Scan for the cell matching the given text and deliver its (x, y) coordinate at center. 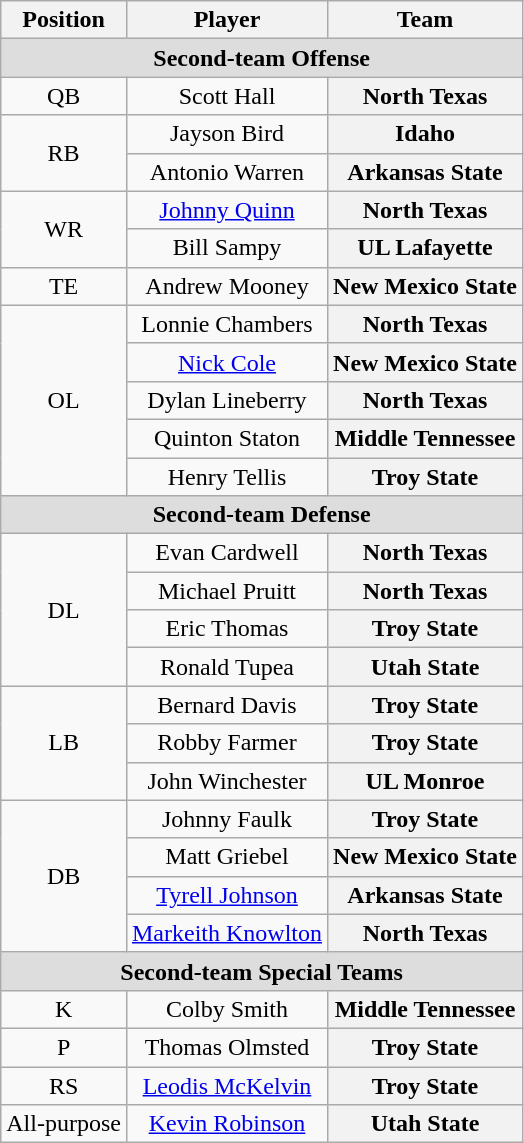
Kevin Robinson (226, 1124)
Lonnie Chambers (226, 324)
LB (64, 743)
Second-team Defense (262, 515)
Bill Sampy (226, 248)
Leodis McKelvin (226, 1085)
Dylan Lineberry (226, 400)
Jayson Bird (226, 134)
DB (64, 876)
Position (64, 20)
Second-team Special Teams (262, 971)
Tyrell Johnson (226, 895)
John Winchester (226, 781)
Robby Farmer (226, 743)
Colby Smith (226, 1009)
Markeith Knowlton (226, 933)
K (64, 1009)
RB (64, 153)
Ronald Tupea (226, 667)
Player (226, 20)
Bernard Davis (226, 705)
Thomas Olmsted (226, 1047)
P (64, 1047)
UL Lafayette (426, 248)
Nick Cole (226, 362)
Second-team Offense (262, 58)
Henry Tellis (226, 477)
Quinton Staton (226, 438)
Andrew Mooney (226, 286)
Johnny Quinn (226, 210)
Johnny Faulk (226, 819)
OL (64, 400)
WR (64, 229)
Michael Pruitt (226, 591)
UL Monroe (426, 781)
DL (64, 610)
TE (64, 286)
All-purpose (64, 1124)
RS (64, 1085)
Idaho (426, 134)
Scott Hall (226, 96)
Antonio Warren (226, 172)
Evan Cardwell (226, 553)
Eric Thomas (226, 629)
QB (64, 96)
Matt Griebel (226, 857)
Team (426, 20)
